Extract the [X, Y] coordinate from the center of the cell holding the provided text.  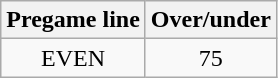
Over/under [210, 20]
EVEN [74, 58]
Pregame line [74, 20]
75 [210, 58]
